Scan for the cell matching the given text and deliver its (X, Y) coordinate at center. 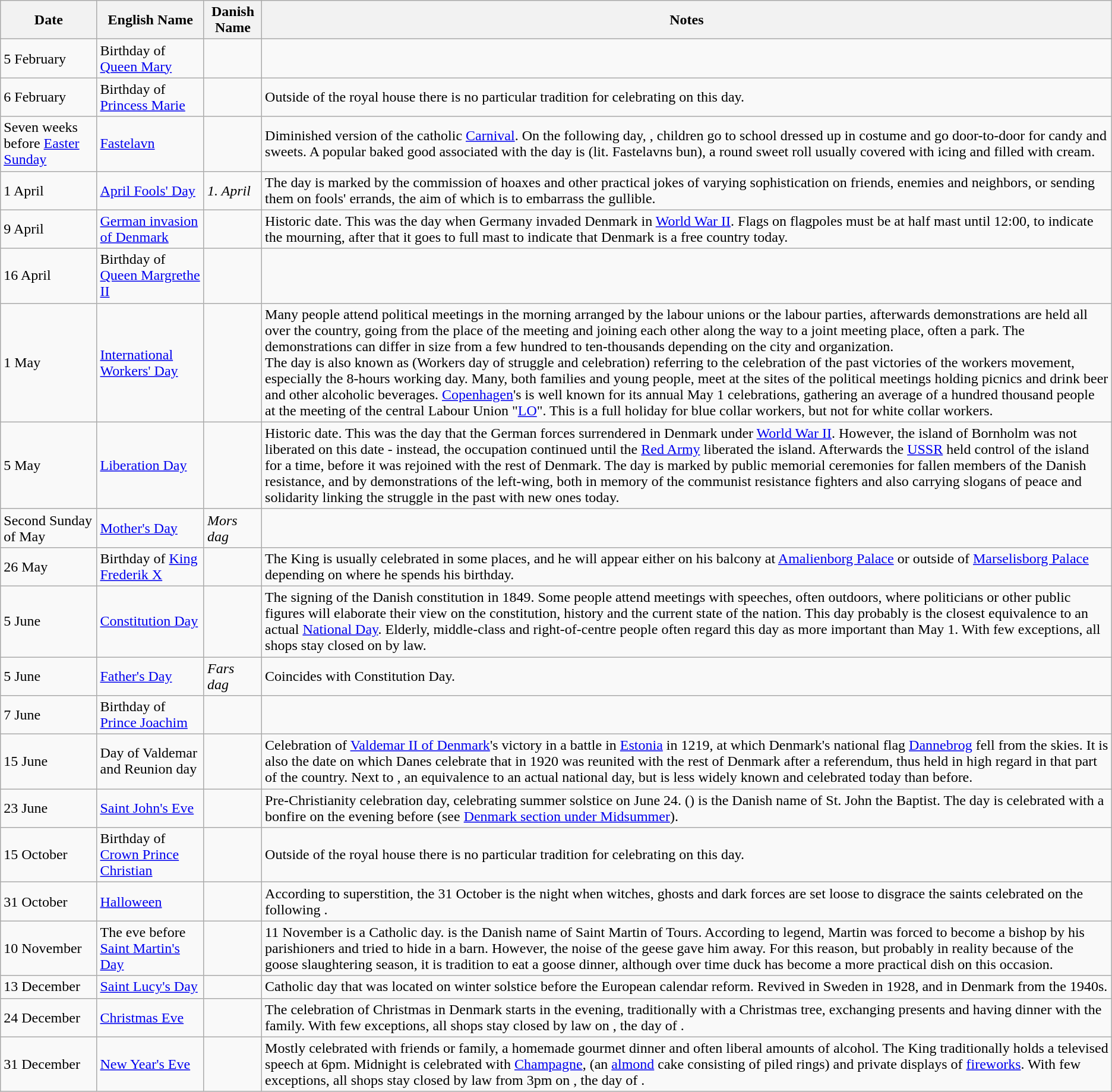
Liberation Day (150, 465)
16 April (49, 276)
Halloween (150, 902)
Christmas Eve (150, 1017)
Saint John's Eve (150, 808)
The eve before Saint Martin's Day (150, 948)
7 June (49, 715)
Saint Lucy's Day (150, 987)
New Year's Eve (150, 1064)
Birthday of Princess Marie (150, 97)
31 October (49, 902)
1 May (49, 362)
Mother's Day (150, 528)
English Name (150, 20)
Birthday of King Frederik X (150, 567)
Birthday of Crown Prince Christian (150, 855)
15 June (49, 762)
Constitution Day (150, 621)
1. April (233, 190)
Second Sunday of May (49, 528)
Seven weeks before Easter Sunday (49, 144)
Danish Name (233, 20)
April Fools' Day (150, 190)
Father's Day (150, 676)
Date (49, 20)
Fars dag (233, 676)
5 May (49, 465)
10 November (49, 948)
15 October (49, 855)
31 December (49, 1064)
Day of Valdemar and Reunion day (150, 762)
Notes (687, 20)
6 February (49, 97)
Fastelavn (150, 144)
26 May (49, 567)
International Workers' Day (150, 362)
23 June (49, 808)
Birthday of Queen Mary (150, 58)
13 December (49, 987)
Mors dag (233, 528)
Birthday of Prince Joachim (150, 715)
5 February (49, 58)
9 April (49, 229)
German invasion of Denmark (150, 229)
Coincides with Constitution Day. (687, 676)
1 April (49, 190)
24 December (49, 1017)
Birthday of Queen Margrethe II (150, 276)
Catholic day that was located on winter solstice before the European calendar reform. Revived in Sweden in 1928, and in Denmark from the 1940s. (687, 987)
